Identify which cell holds the provided text, then report its (x, y) central coordinate. 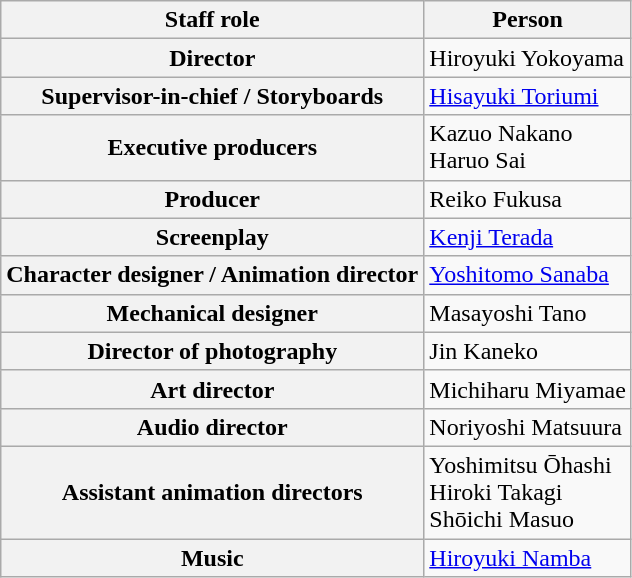
Screenplay (212, 237)
Reiko Fukusa (528, 199)
Michiharu Miyamae (528, 389)
Noriyoshi Matsuura (528, 427)
Yoshitomo Sanaba (528, 275)
Yoshimitsu ŌhashiHiroki TakagiShōichi Masuo (528, 492)
Art director (212, 389)
Masayoshi Tano (528, 313)
Supervisor-in-chief / Storyboards (212, 96)
Executive producers (212, 148)
Producer (212, 199)
Staff role (212, 20)
Mechanical designer (212, 313)
Character designer / Animation director (212, 275)
Kazuo NakanoHaruo Sai (528, 148)
Hiroyuki Namba (528, 557)
Hiroyuki Yokoyama (528, 58)
Kenji Terada (528, 237)
Music (212, 557)
Director of photography (212, 351)
Director (212, 58)
Person (528, 20)
Jin Kaneko (528, 351)
Audio director (212, 427)
Hisayuki Toriumi (528, 96)
Assistant animation directors (212, 492)
